Capture the cell that displays the provided text and extract its (x, y) central coordinate. 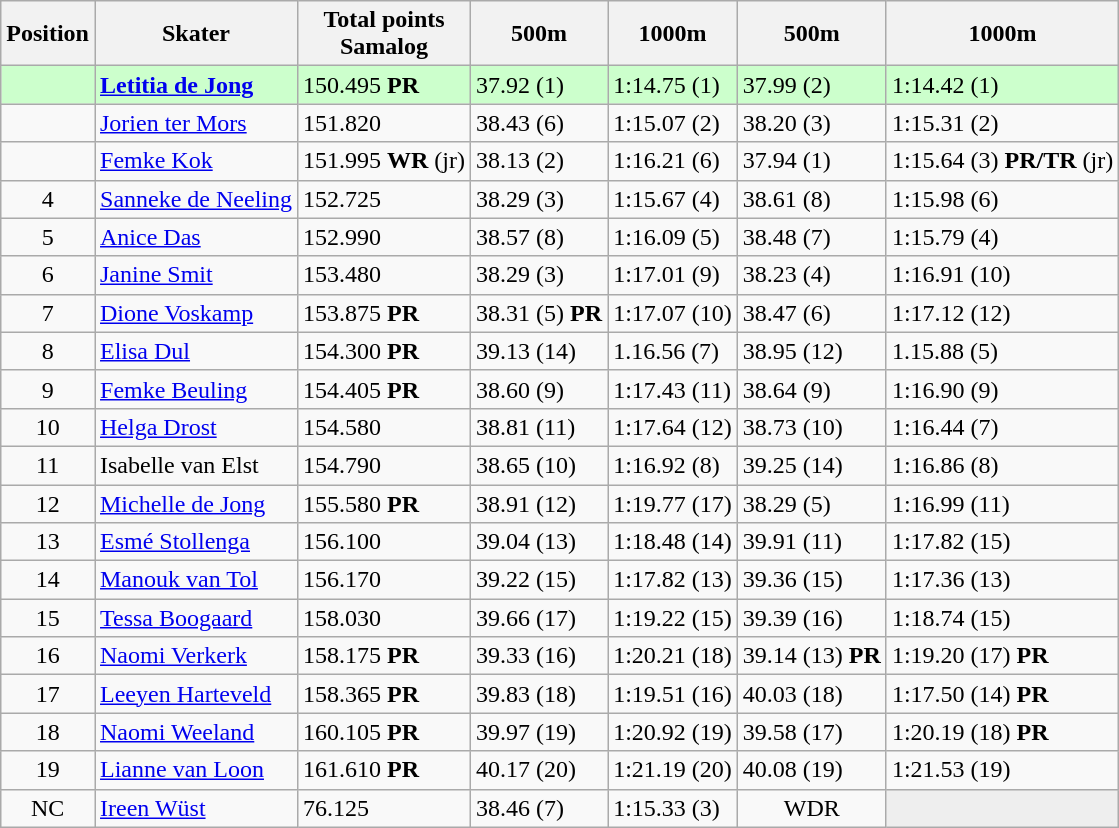
37.99 (2) (812, 85)
153.875 PR (384, 313)
Elisa Dul (196, 351)
160.105 PR (384, 732)
1:17.82 (13) (673, 580)
NC (48, 808)
9 (48, 389)
1:19.20 (17) PR (1002, 656)
39.39 (16) (812, 618)
154.300 PR (384, 351)
38.31 (5) PR (540, 313)
39.66 (17) (540, 618)
Dione Voskamp (196, 313)
1:17.64 (12) (673, 427)
38.57 (8) (540, 237)
1:17.07 (10) (673, 313)
158.365 PR (384, 694)
156.170 (384, 580)
Lianne van Loon (196, 770)
158.030 (384, 618)
1:16.91 (10) (1002, 275)
155.580 PR (384, 503)
1:17.12 (12) (1002, 313)
Ireen Wüst (196, 808)
5 (48, 237)
38.43 (6) (540, 123)
8 (48, 351)
1:16.09 (5) (673, 237)
38.95 (12) (812, 351)
Manouk van Tol (196, 580)
Michelle de Jong (196, 503)
1:15.64 (3) PR/TR (jr) (1002, 161)
Isabelle van Elst (196, 465)
38.91 (12) (540, 503)
1:17.01 (9) (673, 275)
161.610 PR (384, 770)
1:16.92 (8) (673, 465)
Tessa Boogaard (196, 618)
150.495 PR (384, 85)
39.13 (14) (540, 351)
158.175 PR (384, 656)
1:19.22 (15) (673, 618)
1:19.77 (17) (673, 503)
151.995 WR (jr) (384, 161)
Femke Kok (196, 161)
40.08 (19) (812, 770)
1:16.21 (6) (673, 161)
1.15.88 (5) (1002, 351)
151.820 (384, 123)
1:18.74 (15) (1002, 618)
38.60 (9) (540, 389)
38.23 (4) (812, 275)
1:16.86 (8) (1002, 465)
38.73 (10) (812, 427)
Anice Das (196, 237)
1:16.99 (11) (1002, 503)
37.94 (1) (812, 161)
1:20.92 (19) (673, 732)
1:15.31 (2) (1002, 123)
1:20.19 (18) PR (1002, 732)
11 (48, 465)
154.405 PR (384, 389)
1:17.43 (11) (673, 389)
1:20.21 (18) (673, 656)
76.125 (384, 808)
16 (48, 656)
1:16.90 (9) (1002, 389)
39.97 (19) (540, 732)
39.14 (13) PR (812, 656)
1:15.98 (6) (1002, 199)
39.33 (16) (540, 656)
1.16.56 (7) (673, 351)
152.725 (384, 199)
17 (48, 694)
1:14.75 (1) (673, 85)
39.58 (17) (812, 732)
19 (48, 770)
6 (48, 275)
40.17 (20) (540, 770)
154.790 (384, 465)
156.100 (384, 542)
38.61 (8) (812, 199)
18 (48, 732)
39.22 (15) (540, 580)
38.46 (7) (540, 808)
38.29 (5) (812, 503)
Sanneke de Neeling (196, 199)
1:15.07 (2) (673, 123)
38.81 (11) (540, 427)
153.480 (384, 275)
WDR (812, 808)
1:17.50 (14) PR (1002, 694)
1:19.51 (16) (673, 694)
38.13 (2) (540, 161)
13 (48, 542)
10 (48, 427)
1:21.19 (20) (673, 770)
1:17.36 (13) (1002, 580)
39.83 (18) (540, 694)
39.36 (15) (812, 580)
154.580 (384, 427)
38.65 (10) (540, 465)
1:21.53 (19) (1002, 770)
1:18.48 (14) (673, 542)
38.64 (9) (812, 389)
38.47 (6) (812, 313)
Letitia de Jong (196, 85)
1:17.82 (15) (1002, 542)
1:15.79 (4) (1002, 237)
Naomi Weeland (196, 732)
1:14.42 (1) (1002, 85)
38.20 (3) (812, 123)
Femke Beuling (196, 389)
Total points Samalog (384, 34)
1:15.33 (3) (673, 808)
7 (48, 313)
39.04 (13) (540, 542)
1:16.44 (7) (1002, 427)
12 (48, 503)
1:15.67 (4) (673, 199)
14 (48, 580)
Position (48, 34)
39.91 (11) (812, 542)
Helga Drost (196, 427)
Esmé Stollenga (196, 542)
37.92 (1) (540, 85)
Janine Smit (196, 275)
40.03 (18) (812, 694)
Leeyen Harteveld (196, 694)
Jorien ter Mors (196, 123)
38.48 (7) (812, 237)
Skater (196, 34)
15 (48, 618)
152.990 (384, 237)
4 (48, 199)
Naomi Verkerk (196, 656)
39.25 (14) (812, 465)
